Provide the (x, y) coordinate of the cell's center where the given text is located.  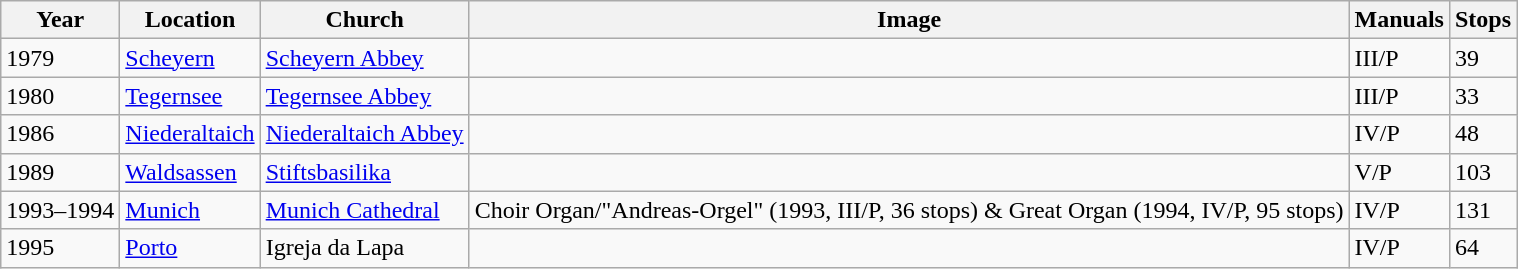
Scheyern Abbey (364, 58)
1993–1994 (60, 210)
Tegernsee (190, 96)
131 (1482, 210)
Waldsassen (190, 172)
Munich (190, 210)
Tegernsee Abbey (364, 96)
48 (1482, 134)
Niederaltaich (190, 134)
39 (1482, 58)
Church (364, 20)
1995 (60, 248)
Location (190, 20)
Niederaltaich Abbey (364, 134)
Porto (190, 248)
Choir Organ/"Andreas-Orgel" (1993, III/P, 36 stops) & Great Organ (1994, IV/P, 95 stops) (909, 210)
Image (909, 20)
Manuals (1399, 20)
Stiftsbasilika (364, 172)
Stops (1482, 20)
Scheyern (190, 58)
V/P (1399, 172)
1986 (60, 134)
33 (1482, 96)
64 (1482, 248)
Igreja da Lapa (364, 248)
1980 (60, 96)
Year (60, 20)
1979 (60, 58)
103 (1482, 172)
1989 (60, 172)
Munich Cathedral (364, 210)
